From the cell containing the given text, extract its center point as (X, Y) coordinate. 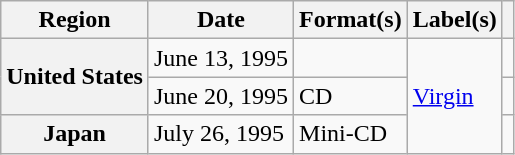
Label(s) (454, 20)
CD (351, 96)
Region (75, 20)
June 20, 1995 (220, 96)
June 13, 1995 (220, 58)
United States (75, 77)
Mini-CD (351, 134)
Format(s) (351, 20)
July 26, 1995 (220, 134)
Japan (75, 134)
Date (220, 20)
Virgin (454, 96)
